Determine the [X, Y] coordinate at the center of the cell enclosing the given text.  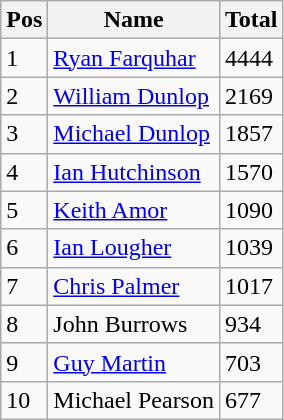
1 [24, 58]
2 [24, 96]
Michael Pearson [134, 400]
934 [251, 324]
1017 [251, 286]
1570 [251, 172]
William Dunlop [134, 96]
2169 [251, 96]
Chris Palmer [134, 286]
Ian Hutchinson [134, 172]
1857 [251, 134]
6 [24, 248]
3 [24, 134]
Michael Dunlop [134, 134]
4444 [251, 58]
677 [251, 400]
4 [24, 172]
7 [24, 286]
1090 [251, 210]
Guy Martin [134, 362]
1039 [251, 248]
9 [24, 362]
Pos [24, 20]
Keith Amor [134, 210]
Name [134, 20]
703 [251, 362]
8 [24, 324]
Ryan Farquhar [134, 58]
Total [251, 20]
John Burrows [134, 324]
Ian Lougher [134, 248]
10 [24, 400]
5 [24, 210]
